Find where the given text appears and provide that cell's center as (x, y) coordinate. 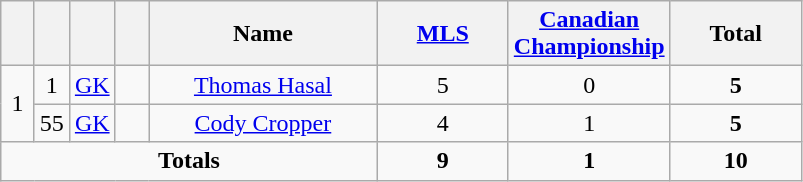
9 (442, 161)
Cody Cropper (264, 123)
Canadian Championship (589, 34)
Total (736, 34)
10 (736, 161)
0 (589, 85)
Name (264, 34)
Totals (189, 161)
4 (442, 123)
Thomas Hasal (264, 85)
MLS (442, 34)
55 (52, 123)
